Output the [X, Y] coordinate of the center of the cell containing the given text.  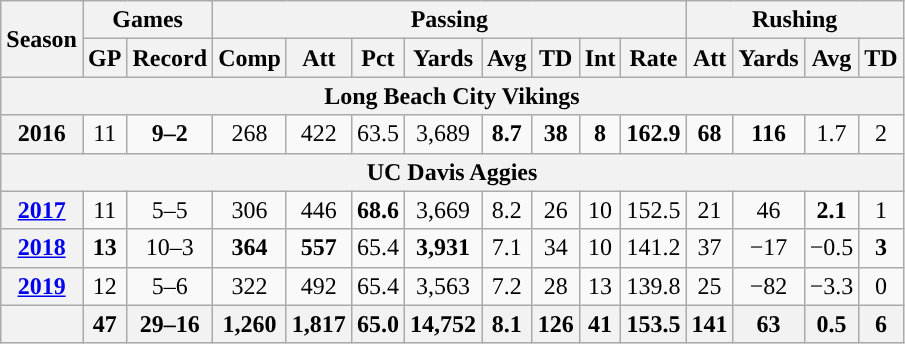
12 [104, 286]
2018 [42, 248]
1,817 [318, 324]
68 [710, 134]
8.2 [508, 210]
162.9 [654, 134]
141 [710, 324]
1 [881, 210]
2 [881, 134]
63.5 [378, 134]
−17 [768, 248]
−0.5 [832, 248]
126 [556, 324]
28 [556, 286]
2019 [42, 286]
3,563 [442, 286]
Pct [378, 58]
139.8 [654, 286]
557 [318, 248]
446 [318, 210]
2.1 [832, 210]
−3.3 [832, 286]
116 [768, 134]
Comp [250, 58]
Int [600, 58]
3 [881, 248]
37 [710, 248]
−82 [768, 286]
2016 [42, 134]
8.7 [508, 134]
68.6 [378, 210]
7.2 [508, 286]
0 [881, 286]
29–16 [170, 324]
8.1 [508, 324]
Rushing [794, 20]
Passing [450, 20]
9–2 [170, 134]
47 [104, 324]
65.0 [378, 324]
1.7 [832, 134]
14,752 [442, 324]
10–3 [170, 248]
2017 [42, 210]
306 [250, 210]
63 [768, 324]
41 [600, 324]
364 [250, 248]
422 [318, 134]
6 [881, 324]
7.1 [508, 248]
38 [556, 134]
322 [250, 286]
492 [318, 286]
1,260 [250, 324]
Games [147, 20]
Record [170, 58]
21 [710, 210]
268 [250, 134]
Season [42, 39]
141.2 [654, 248]
25 [710, 286]
3,931 [442, 248]
5–5 [170, 210]
0.5 [832, 324]
8 [600, 134]
5–6 [170, 286]
Rate [654, 58]
UC Davis Aggies [452, 172]
GP [104, 58]
153.5 [654, 324]
26 [556, 210]
46 [768, 210]
3,689 [442, 134]
152.5 [654, 210]
34 [556, 248]
3,669 [442, 210]
Long Beach City Vikings [452, 96]
